Detect which cell encompasses the target text, then output its (X, Y) center coordinate. 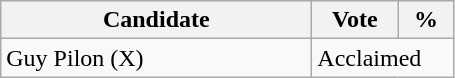
% (426, 20)
Acclaimed (383, 58)
Candidate (156, 20)
Guy Pilon (X) (156, 58)
Vote (355, 20)
